Search for the cell housing the specified text and yield its [x, y] center coordinate. 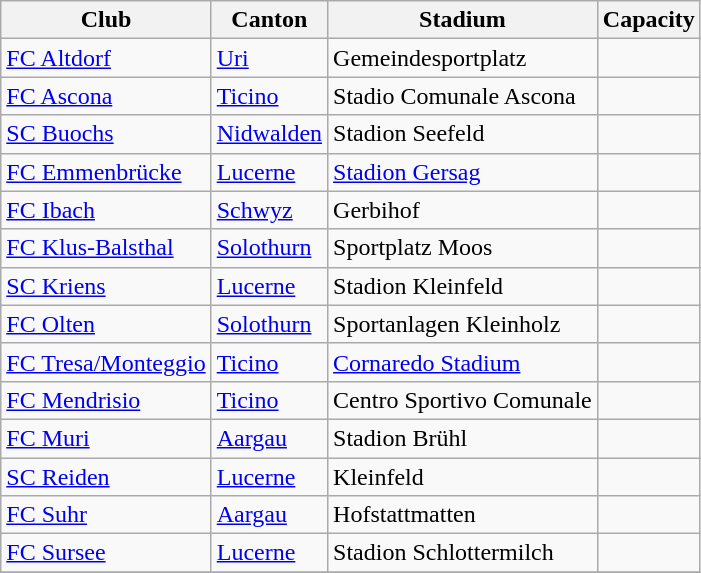
Kleinfeld [463, 477]
FC Altdorf [106, 58]
Club [106, 20]
Stadion Kleinfeld [463, 286]
Schwyz [269, 210]
FC Olten [106, 324]
FC Sursee [106, 553]
FC Tresa/Monteggio [106, 362]
FC Emmenbrücke [106, 172]
Hofstattmatten [463, 515]
Gerbihof [463, 210]
FC Muri [106, 438]
FC Suhr [106, 515]
Stadion Schlottermilch [463, 553]
Stadion Brühl [463, 438]
SC Buochs [106, 134]
Stadio Comunale Ascona [463, 96]
Stadion Gersag [463, 172]
FC Ascona [106, 96]
Cornaredo Stadium [463, 362]
Nidwalden [269, 134]
Canton [269, 20]
Sportanlagen Kleinholz [463, 324]
FC Ibach [106, 210]
Stadion Seefeld [463, 134]
Uri [269, 58]
FC Mendrisio [106, 400]
SC Kriens [106, 286]
Sportplatz Moos [463, 248]
Centro Sportivo Comunale [463, 400]
Capacity [648, 20]
Stadium [463, 20]
Gemeindesportplatz [463, 58]
FC Klus-Balsthal [106, 248]
SC Reiden [106, 477]
